Provide the (X, Y) coordinate of the cell's center where the given text is located.  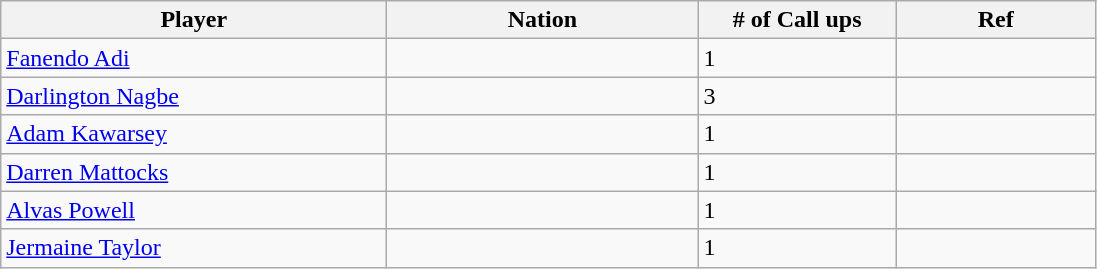
Jermaine Taylor (194, 248)
Darlington Nagbe (194, 96)
# of Call ups (798, 20)
Adam Kawarsey (194, 134)
Darren Mattocks (194, 172)
3 (798, 96)
Alvas Powell (194, 210)
Nation (542, 20)
Player (194, 20)
Ref (996, 20)
Fanendo Adi (194, 58)
